Output the [X, Y] coordinate of the center of the cell containing the given text.  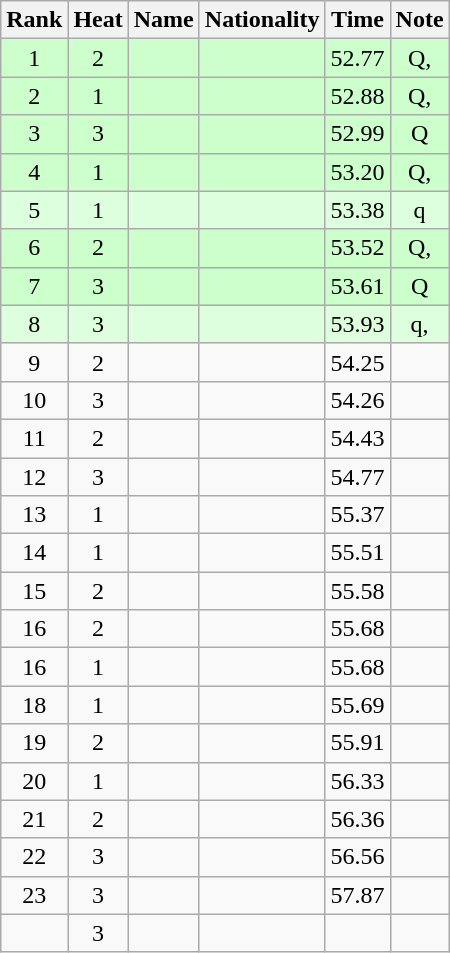
21 [34, 819]
8 [34, 324]
Rank [34, 20]
53.38 [358, 210]
4 [34, 172]
10 [34, 400]
7 [34, 286]
52.77 [358, 58]
Note [420, 20]
22 [34, 857]
52.99 [358, 134]
54.77 [358, 477]
14 [34, 553]
54.26 [358, 400]
23 [34, 895]
18 [34, 705]
53.52 [358, 248]
Name [164, 20]
56.33 [358, 781]
54.43 [358, 438]
19 [34, 743]
6 [34, 248]
57.87 [358, 895]
53.93 [358, 324]
13 [34, 515]
55.91 [358, 743]
56.36 [358, 819]
Time [358, 20]
q [420, 210]
56.56 [358, 857]
20 [34, 781]
9 [34, 362]
54.25 [358, 362]
Nationality [262, 20]
55.51 [358, 553]
11 [34, 438]
53.20 [358, 172]
55.69 [358, 705]
12 [34, 477]
5 [34, 210]
15 [34, 591]
53.61 [358, 286]
q, [420, 324]
55.37 [358, 515]
Heat [98, 20]
52.88 [358, 96]
55.58 [358, 591]
